Scan for the cell matching the given text and deliver its [X, Y] coordinate at center. 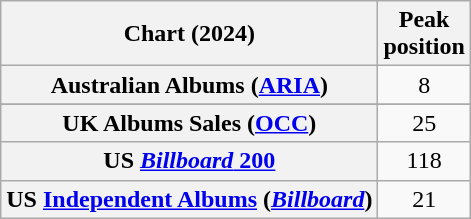
25 [424, 123]
118 [424, 161]
US Independent Albums (Billboard) [190, 199]
8 [424, 85]
Chart (2024) [190, 34]
US Billboard 200 [190, 161]
UK Albums Sales (OCC) [190, 123]
Peakposition [424, 34]
21 [424, 199]
Australian Albums (ARIA) [190, 85]
